Scan for the cell matching the given text and deliver its [X, Y] coordinate at center. 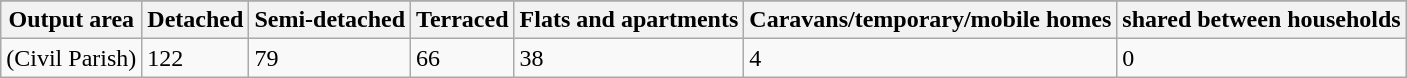
Flats and apartments [629, 20]
(Civil Parish) [72, 58]
Terraced [462, 20]
Output area [72, 20]
Caravans/temporary/mobile homes [930, 20]
shared between households [1262, 20]
Semi-detached [330, 20]
Detached [196, 20]
122 [196, 58]
38 [629, 58]
4 [930, 58]
0 [1262, 58]
66 [462, 58]
79 [330, 58]
